For the text-containing cell, return its midpoint in (x, y) coordinate format. 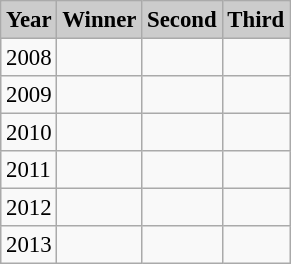
Winner (100, 20)
2008 (29, 58)
2013 (29, 245)
Second (182, 20)
2011 (29, 170)
2009 (29, 95)
Third (256, 20)
2010 (29, 133)
Year (29, 20)
2012 (29, 208)
